Detect which cell encompasses the target text, then output its (x, y) center coordinate. 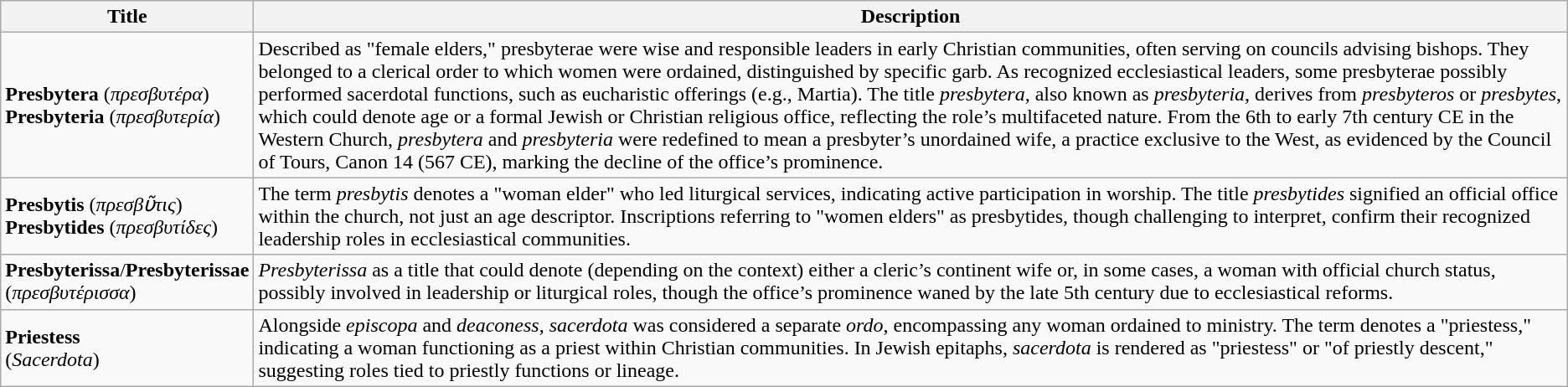
Priestess(Sacerdota) (127, 348)
Description (910, 17)
Presbyterissa/Presbyterissae(πρεσβυτέρισσα) (127, 281)
Title (127, 17)
Presbytera (πρεσβυτέρα)Presbyteria (πρεσβυτερία) (127, 106)
Presbytis (πρεσβῦτις)Presbytides (πρεσβυτίδες) (127, 216)
